Return the [X, Y] coordinate for the center point of the cell that contains the specified text.  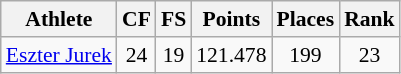
Places [306, 19]
Rank [370, 19]
199 [306, 55]
Athlete [59, 19]
Eszter Jurek [59, 55]
121.478 [231, 55]
23 [370, 55]
24 [136, 55]
FS [174, 19]
19 [174, 55]
Points [231, 19]
CF [136, 19]
